Search for the cell housing the specified text and yield its [x, y] center coordinate. 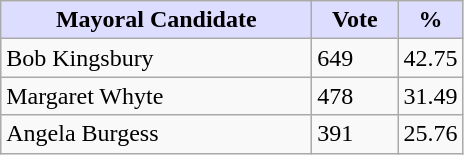
649 [355, 58]
31.49 [430, 96]
42.75 [430, 58]
Vote [355, 20]
Mayoral Candidate [156, 20]
% [430, 20]
Angela Burgess [156, 134]
391 [355, 134]
25.76 [430, 134]
Bob Kingsbury [156, 58]
Margaret Whyte [156, 96]
478 [355, 96]
